Return the (X, Y) coordinate for the center point of the cell that contains the specified text.  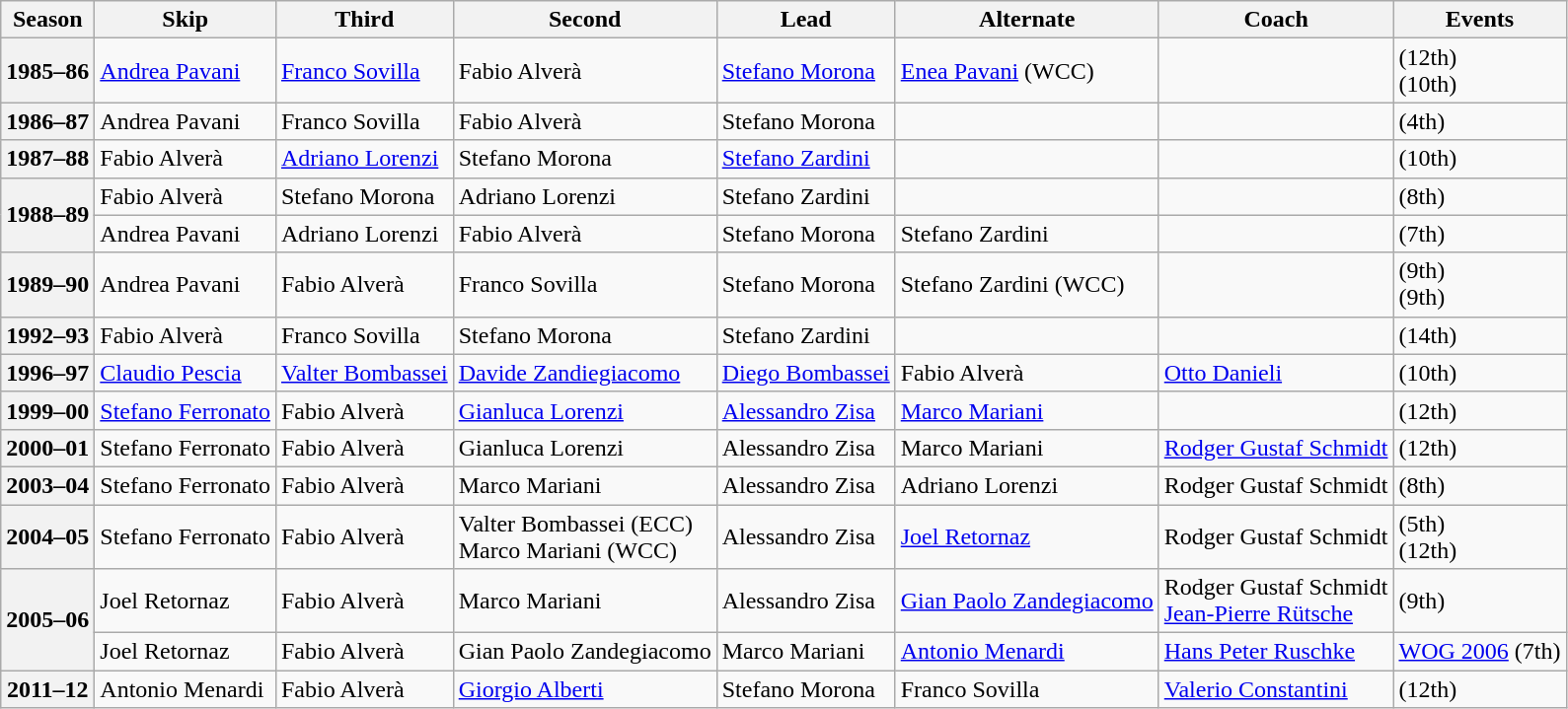
Giorgio Alberti (584, 689)
Hans Peter Ruschke (1276, 652)
Enea Pavani (WCC) (1026, 71)
Season (47, 20)
Diego Bombassei (805, 373)
2005–06 (47, 619)
1999–00 (47, 410)
Valter Bombassei (ECC)Marco Mariani (WCC) (584, 536)
(9th) (1480, 602)
Otto Danieli (1276, 373)
2004–05 (47, 536)
Coach (1276, 20)
Second (584, 20)
Skip (186, 20)
(5th) (12th) (1480, 536)
WOG 2006 (7th) (1480, 652)
Stefano Zardini (WCC) (1026, 284)
Third (364, 20)
(4th) (1480, 121)
2011–12 (47, 689)
Alternate (1026, 20)
1996–97 (47, 373)
Valter Bombassei (364, 373)
Davide Zandiegiacomo (584, 373)
Valerio Constantini (1276, 689)
1987–88 (47, 159)
Rodger Gustaf SchmidtJean-Pierre Rütsche (1276, 602)
Lead (805, 20)
1986–87 (47, 121)
(12th) (10th) (1480, 71)
1988–89 (47, 215)
(14th) (1480, 335)
2000–01 (47, 448)
2003–04 (47, 485)
1992–93 (47, 335)
(7th) (1480, 234)
Claudio Pescia (186, 373)
1985–86 (47, 71)
1989–90 (47, 284)
(9th) (9th) (1480, 284)
Events (1480, 20)
